From the cell containing the given text, extract its center point as (X, Y) coordinate. 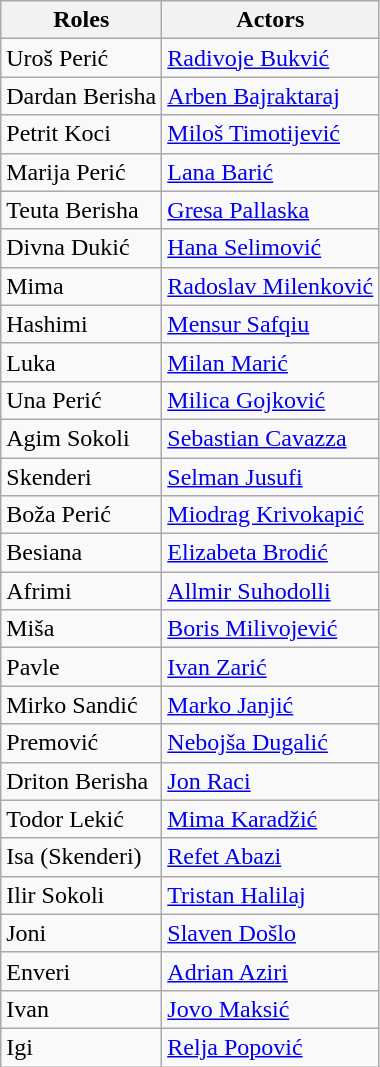
Lana Barić (270, 172)
Petrit Koci (82, 134)
Ivan Zarić (270, 667)
Refet Abazi (270, 857)
Boris Milivojević (270, 629)
Driton Berisha (82, 781)
Milica Gojković (270, 400)
Una Perić (82, 400)
Nebojša Dugalić (270, 743)
Miodrag Krivokapić (270, 515)
Besiana (82, 553)
Tristan Halilaj (270, 895)
Miloš Timotijević (270, 134)
Milan Marić (270, 362)
Pavle (82, 667)
Isa (Skenderi) (82, 857)
Adrian Aziri (270, 971)
Radivoje Bukvić (270, 58)
Teuta Berisha (82, 210)
Relja Popović (270, 1047)
Skenderi (82, 477)
Radoslav Milenković (270, 286)
Jon Raci (270, 781)
Boža Perić (82, 515)
Joni (82, 933)
Sebastian Cavazza (270, 438)
Allmir Suhodolli (270, 591)
Elizabeta Brodić (270, 553)
Slaven Došlo (270, 933)
Gresa Pallaska (270, 210)
Premović (82, 743)
Uroš Perić (82, 58)
Roles (82, 20)
Selman Jusufi (270, 477)
Todor Lekić (82, 819)
Ivan (82, 1009)
Mensur Safqiu (270, 324)
Mima (82, 286)
Agim Sokoli (82, 438)
Igi (82, 1047)
Hashimi (82, 324)
Miša (82, 629)
Mirko Sandić (82, 705)
Marko Janjić (270, 705)
Hana Selimović (270, 248)
Mima Karadžić (270, 819)
Enveri (82, 971)
Luka (82, 362)
Dardan Berisha (82, 96)
Jovo Maksić (270, 1009)
Actors (270, 20)
Afrimi (82, 591)
Arben Bajraktaraj (270, 96)
Divna Dukić (82, 248)
Ilir Sokoli (82, 895)
Marija Perić (82, 172)
